Search for the cell housing the specified text and yield its (X, Y) center coordinate. 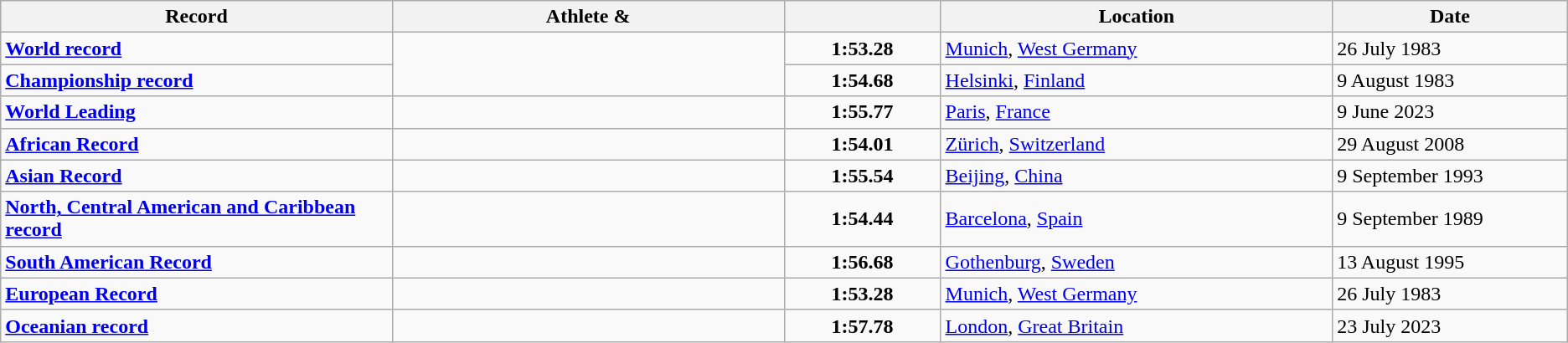
Paris, France (1137, 112)
London, Great Britain (1137, 325)
Date (1451, 17)
9 September 1993 (1451, 176)
African Record (197, 144)
1:54.01 (863, 144)
Gothenburg, Sweden (1137, 262)
1:55.54 (863, 176)
Asian Record (197, 176)
Helsinki, Finland (1137, 80)
Record (197, 17)
European Record (197, 294)
1:55.77 (863, 112)
Location (1137, 17)
World Leading (197, 112)
1:54.44 (863, 219)
Barcelona, Spain (1137, 219)
North, Central American and Caribbean record (197, 219)
Zürich, Switzerland (1137, 144)
13 August 1995 (1451, 262)
Oceanian record (197, 325)
Championship record (197, 80)
1:54.68 (863, 80)
29 August 2008 (1451, 144)
9 June 2023 (1451, 112)
Athlete & (588, 17)
World record (197, 49)
9 September 1989 (1451, 219)
South American Record (197, 262)
23 July 2023 (1451, 325)
Beijing, China (1137, 176)
1:56.68 (863, 262)
1:57.78 (863, 325)
9 August 1983 (1451, 80)
